Search for the cell housing the specified text and yield its (X, Y) center coordinate. 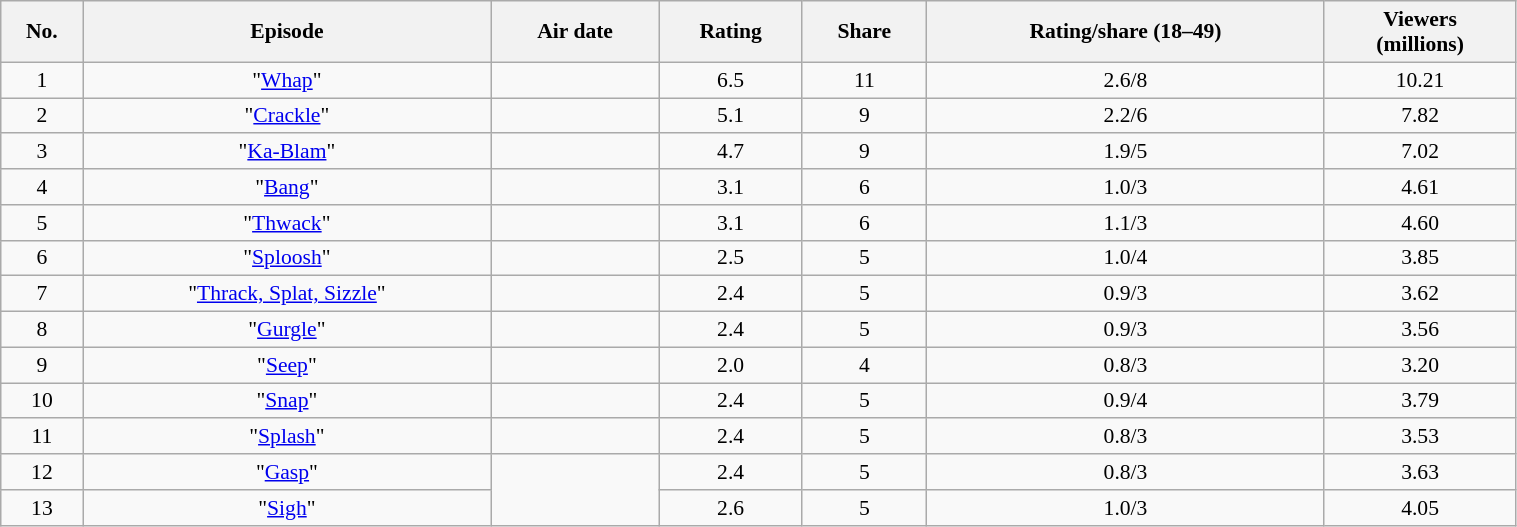
5.1 (730, 116)
"Gasp" (287, 472)
1.9/5 (1126, 152)
2.0 (730, 365)
6.5 (730, 80)
"Crackle" (287, 116)
Episode (287, 32)
"Snap" (287, 401)
2.5 (730, 258)
No. (42, 32)
3 (42, 152)
3.56 (1420, 330)
7.82 (1420, 116)
2.2/6 (1126, 116)
1.0/4 (1126, 258)
4.05 (1420, 508)
Share (864, 32)
2 (42, 116)
4.61 (1420, 187)
3.20 (1420, 365)
"Gurgle" (287, 330)
10.21 (1420, 80)
Rating (730, 32)
3.63 (1420, 472)
"Thrack, Splat, Sizzle" (287, 294)
Rating/share (18–49) (1126, 32)
7 (42, 294)
1 (42, 80)
"Ka-Blam" (287, 152)
"Whap" (287, 80)
"Splash" (287, 437)
1.1/3 (1126, 223)
3.85 (1420, 258)
10 (42, 401)
"Seep" (287, 365)
7.02 (1420, 152)
12 (42, 472)
4.7 (730, 152)
3.53 (1420, 437)
Air date (576, 32)
2.6 (730, 508)
"Bang" (287, 187)
2.6/8 (1126, 80)
"Thwack" (287, 223)
"Sigh" (287, 508)
4.60 (1420, 223)
13 (42, 508)
3.62 (1420, 294)
8 (42, 330)
0.9/4 (1126, 401)
3.79 (1420, 401)
"Sploosh" (287, 258)
Viewers(millions) (1420, 32)
